Return (x, y) of the center of cell containing provided text 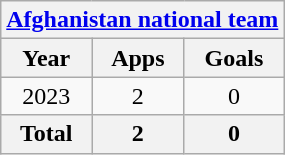
2023 (46, 96)
Total (46, 134)
Apps (138, 58)
Year (46, 58)
Goals (234, 58)
Afghanistan national team (142, 20)
